Search for the cell housing the specified text and yield its [X, Y] center coordinate. 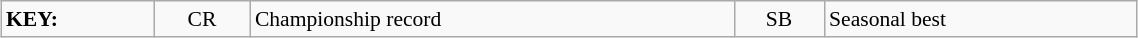
Championship record [492, 19]
CR [202, 19]
SB [779, 19]
KEY: [78, 19]
Seasonal best [980, 19]
